Determine the [x, y] coordinate at the center of the cell enclosing the given text.  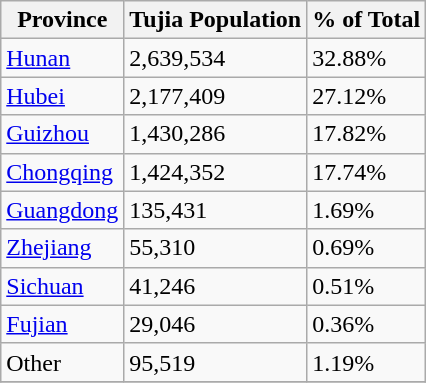
Guizhou [62, 134]
55,310 [216, 248]
1,424,352 [216, 172]
27.12% [366, 96]
17.82% [366, 134]
135,431 [216, 210]
Fujian [62, 324]
Zhejiang [62, 248]
17.74% [366, 172]
% of Total [366, 20]
2,639,534 [216, 58]
Sichuan [62, 286]
Hubei [62, 96]
1.19% [366, 362]
32.88% [366, 58]
Guangdong [62, 210]
Hunan [62, 58]
Tujia Population [216, 20]
41,246 [216, 286]
Province [62, 20]
Chongqing [62, 172]
29,046 [216, 324]
Other [62, 362]
1.69% [366, 210]
1,430,286 [216, 134]
0.69% [366, 248]
2,177,409 [216, 96]
0.51% [366, 286]
95,519 [216, 362]
0.36% [366, 324]
